Output the [x, y] coordinate of the center of the cell containing the given text.  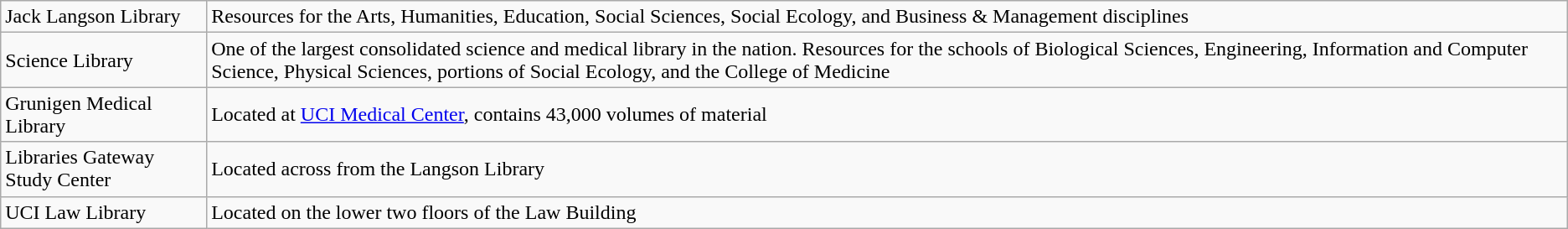
Grunigen Medical Library [104, 114]
Science Library [104, 60]
Libraries Gateway Study Center [104, 169]
Located across from the Langson Library [888, 169]
UCI Law Library [104, 212]
Located at UCI Medical Center, contains 43,000 volumes of material [888, 114]
Jack Langson Library [104, 17]
Resources for the Arts, Humanities, Education, Social Sciences, Social Ecology, and Business & Management disciplines [888, 17]
Located on the lower two floors of the Law Building [888, 212]
